Pinpoint the cell where the given text exists, returning its (X, Y) midpoint coordinate. 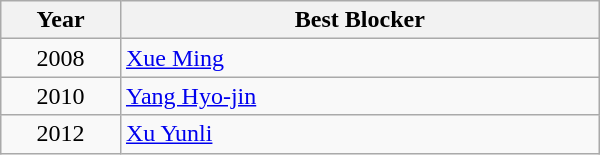
Xue Ming (360, 58)
2008 (61, 58)
Year (61, 20)
Best Blocker (360, 20)
Yang Hyo-jin (360, 96)
Xu Yunli (360, 134)
2010 (61, 96)
2012 (61, 134)
